Return the (x, y) coordinate for the center point of the cell that contains the specified text.  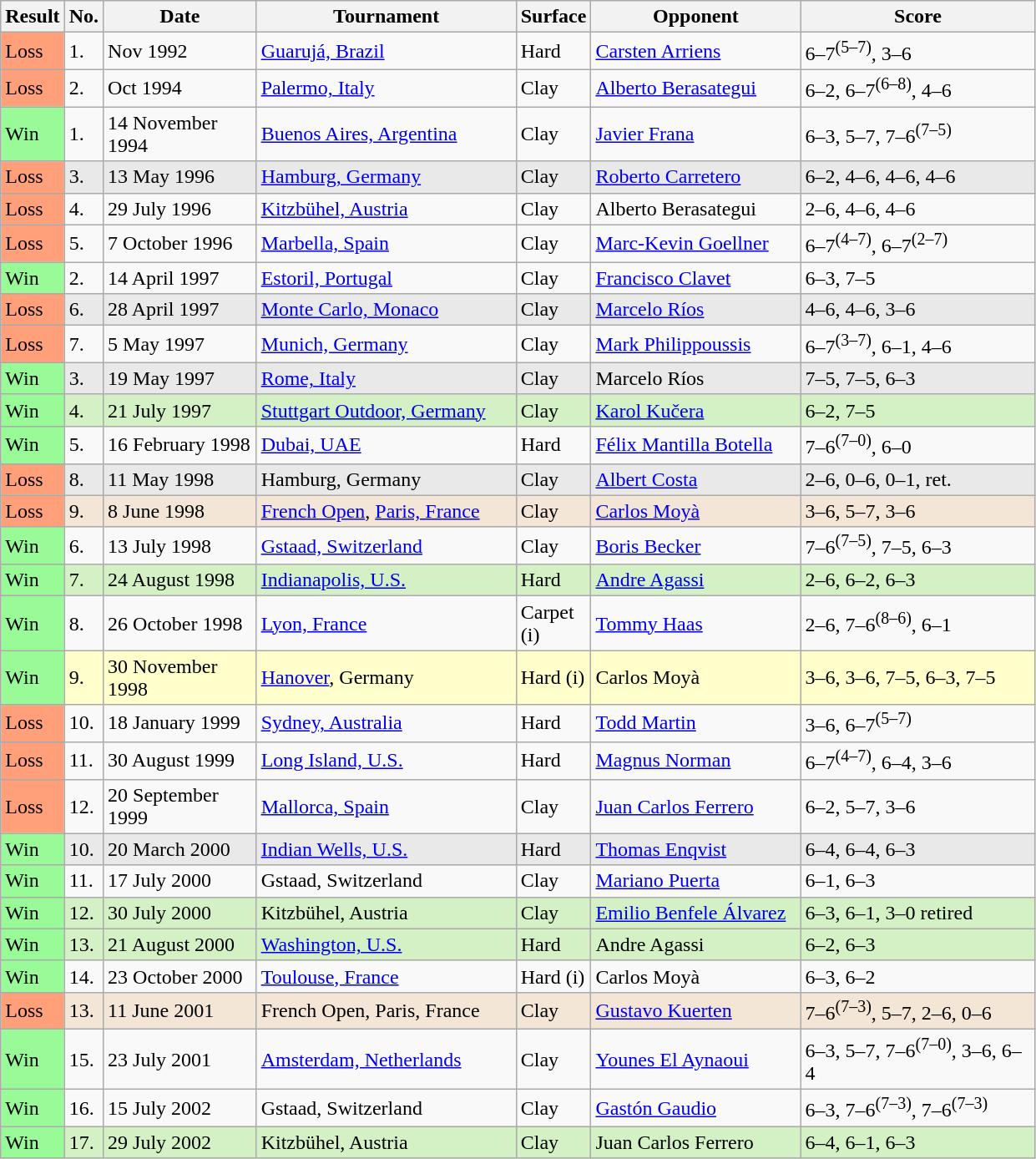
6–3, 6–1, 3–0 retired (918, 913)
Carsten Arriens (696, 52)
Toulouse, France (386, 976)
Oct 1994 (180, 89)
Rome, Italy (386, 378)
Score (918, 17)
6–2, 4–6, 4–6, 4–6 (918, 177)
6–3, 6–2 (918, 976)
Roberto Carretero (696, 177)
16. (83, 1107)
13 May 1996 (180, 177)
3–6, 6–7(5–7) (918, 723)
19 May 1997 (180, 378)
3–6, 5–7, 3–6 (918, 511)
6–7(5–7), 3–6 (918, 52)
17 July 2000 (180, 881)
Indianapolis, U.S. (386, 580)
24 August 1998 (180, 580)
2–6, 0–6, 0–1, ret. (918, 479)
Todd Martin (696, 723)
2–6, 6–2, 6–3 (918, 580)
26 October 1998 (180, 623)
6–3, 7–6(7–3), 7–6(7–3) (918, 1107)
6–3, 5–7, 7–6(7–5) (918, 134)
Guarujá, Brazil (386, 52)
6–4, 6–4, 6–3 (918, 849)
23 October 2000 (180, 976)
7–6(7–0), 6–0 (918, 444)
Amsterdam, Netherlands (386, 1060)
13 July 1998 (180, 546)
Washington, U.S. (386, 944)
6–3, 5–7, 7–6(7–0), 3–6, 6–4 (918, 1060)
Carpet (i) (553, 623)
Date (180, 17)
14 April 1997 (180, 278)
Karol Kučera (696, 410)
3–6, 3–6, 7–5, 6–3, 7–5 (918, 678)
Mallorca, Spain (386, 807)
29 July 1996 (180, 209)
Emilio Benfele Álvarez (696, 913)
Marbella, Spain (386, 244)
17. (83, 1142)
Buenos Aires, Argentina (386, 134)
Dubai, UAE (386, 444)
6–1, 6–3 (918, 881)
20 March 2000 (180, 849)
6–3, 7–5 (918, 278)
Tournament (386, 17)
No. (83, 17)
Marc-Kevin Goellner (696, 244)
Palermo, Italy (386, 89)
Albert Costa (696, 479)
2–6, 7–6(8–6), 6–1 (918, 623)
11 May 1998 (180, 479)
Boris Becker (696, 546)
Magnus Norman (696, 760)
7–6(7–5), 7–5, 6–3 (918, 546)
Félix Mantilla Botella (696, 444)
6–7(4–7), 6–4, 3–6 (918, 760)
Result (33, 17)
6–7(4–7), 6–7(2–7) (918, 244)
14 November 1994 (180, 134)
Surface (553, 17)
2–6, 4–6, 4–6 (918, 209)
Nov 1992 (180, 52)
28 April 1997 (180, 310)
Hanover, Germany (386, 678)
15. (83, 1060)
Tommy Haas (696, 623)
6–2, 6–3 (918, 944)
6–2, 7–5 (918, 410)
Sydney, Australia (386, 723)
14. (83, 976)
Opponent (696, 17)
21 August 2000 (180, 944)
7 October 1996 (180, 244)
6–2, 6–7(6–8), 4–6 (918, 89)
Younes El Aynaoui (696, 1060)
18 January 1999 (180, 723)
Lyon, France (386, 623)
Gustavo Kuerten (696, 1010)
Indian Wells, U.S. (386, 849)
30 August 1999 (180, 760)
Javier Frana (696, 134)
7–5, 7–5, 6–3 (918, 378)
Monte Carlo, Monaco (386, 310)
6–7(3–7), 6–1, 4–6 (918, 344)
6–2, 5–7, 3–6 (918, 807)
23 July 2001 (180, 1060)
30 July 2000 (180, 913)
6–4, 6–1, 6–3 (918, 1142)
4–6, 4–6, 3–6 (918, 310)
Mark Philippoussis (696, 344)
29 July 2002 (180, 1142)
11 June 2001 (180, 1010)
5 May 1997 (180, 344)
Munich, Germany (386, 344)
30 November 1998 (180, 678)
Long Island, U.S. (386, 760)
Stuttgart Outdoor, Germany (386, 410)
21 July 1997 (180, 410)
Thomas Enqvist (696, 849)
7–6(7–3), 5–7, 2–6, 0–6 (918, 1010)
20 September 1999 (180, 807)
16 February 1998 (180, 444)
Francisco Clavet (696, 278)
Estoril, Portugal (386, 278)
8 June 1998 (180, 511)
Mariano Puerta (696, 881)
Gastón Gaudio (696, 1107)
15 July 2002 (180, 1107)
